Extract the (X, Y) coordinate from the center of the cell holding the provided text.  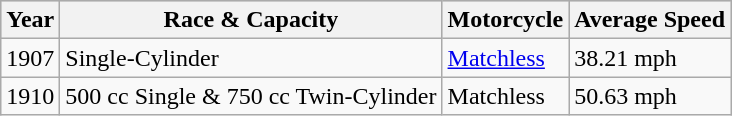
38.21 mph (650, 58)
Year (30, 20)
500 cc Single & 750 cc Twin-Cylinder (251, 96)
1910 (30, 96)
Single-Cylinder (251, 58)
50.63 mph (650, 96)
Average Speed (650, 20)
1907 (30, 58)
Motorcycle (506, 20)
Race & Capacity (251, 20)
